For the text-containing cell, return its midpoint in (X, Y) coordinate format. 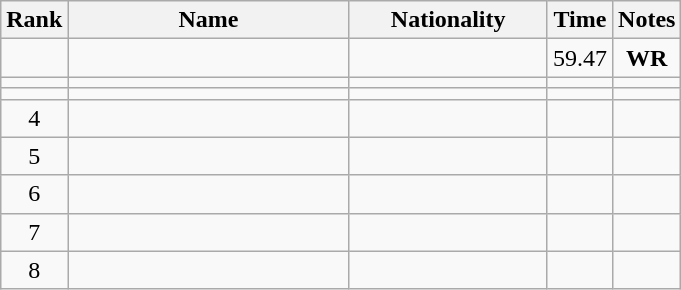
Time (580, 20)
8 (34, 270)
Notes (647, 20)
7 (34, 232)
59.47 (580, 58)
6 (34, 194)
5 (34, 156)
Name (208, 20)
Nationality (448, 20)
4 (34, 118)
WR (647, 58)
Rank (34, 20)
